Scan for the cell matching the given text and deliver its [x, y] coordinate at center. 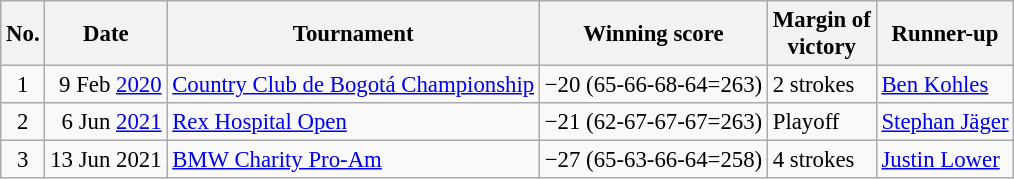
−21 (62-67-67-67=263) [653, 122]
9 Feb 2020 [106, 85]
3 [23, 160]
Rex Hospital Open [354, 122]
No. [23, 34]
Winning score [653, 34]
Margin ofvictory [822, 34]
Justin Lower [945, 160]
−27 (65-63-66-64=258) [653, 160]
Tournament [354, 34]
Ben Kohles [945, 85]
13 Jun 2021 [106, 160]
−20 (65-66-68-64=263) [653, 85]
4 strokes [822, 160]
6 Jun 2021 [106, 122]
Stephan Jäger [945, 122]
Runner-up [945, 34]
Playoff [822, 122]
2 strokes [822, 85]
2 [23, 122]
Date [106, 34]
1 [23, 85]
Country Club de Bogotá Championship [354, 85]
BMW Charity Pro-Am [354, 160]
